Extract the (X, Y) coordinate from the center of the cell holding the provided text.  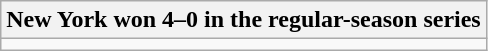
New York won 4–0 in the regular-season series (244, 20)
